Find where the given text appears and provide that cell's center as [x, y] coordinate. 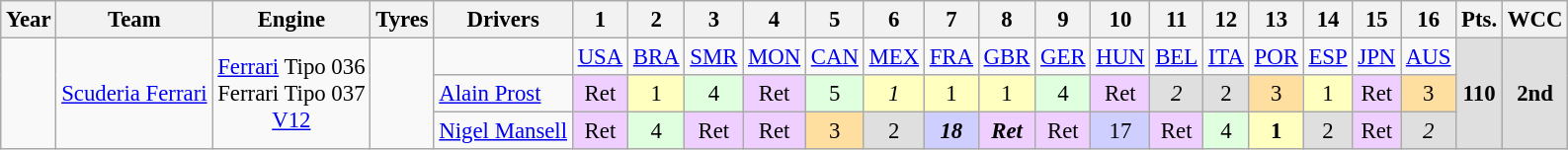
HUN [1120, 57]
MEX [893, 57]
GBR [1006, 57]
AUS [1429, 57]
Tyres [402, 20]
GER [1063, 57]
16 [1429, 20]
ESP [1328, 57]
13 [1277, 20]
Engine [291, 20]
7 [950, 20]
Year [29, 20]
12 [1225, 20]
15 [1377, 20]
SMR [713, 57]
10 [1120, 20]
FRA [950, 57]
2nd [1534, 95]
110 [1480, 95]
17 [1120, 131]
Nigel Mansell [503, 131]
JPN [1377, 57]
Pts. [1480, 20]
18 [950, 131]
Drivers [503, 20]
8 [1006, 20]
Team [134, 20]
POR [1277, 57]
WCC [1534, 20]
MON [775, 57]
Scuderia Ferrari [134, 95]
BRA [656, 57]
BEL [1177, 57]
Ferrari Tipo 036Ferrari Tipo 037V12 [291, 95]
6 [893, 20]
14 [1328, 20]
9 [1063, 20]
Alain Prost [503, 94]
ITA [1225, 57]
USA [600, 57]
CAN [834, 57]
11 [1177, 20]
